For the text-containing cell, return its midpoint in (X, Y) coordinate format. 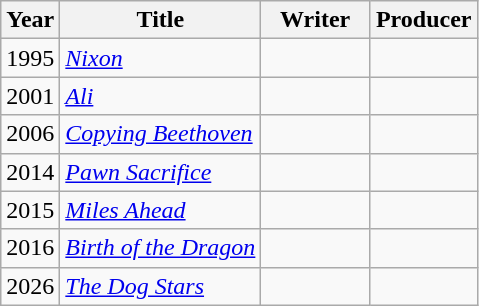
2006 (30, 134)
Ali (160, 96)
2015 (30, 210)
2014 (30, 172)
Title (160, 20)
2001 (30, 96)
Year (30, 20)
Nixon (160, 58)
Producer (424, 20)
1995 (30, 58)
Copying Beethoven (160, 134)
2026 (30, 286)
Birth of the Dragon (160, 248)
The Dog Stars (160, 286)
Miles Ahead (160, 210)
2016 (30, 248)
Writer (316, 20)
Pawn Sacrifice (160, 172)
